From the cell containing the given text, extract its center point as (x, y) coordinate. 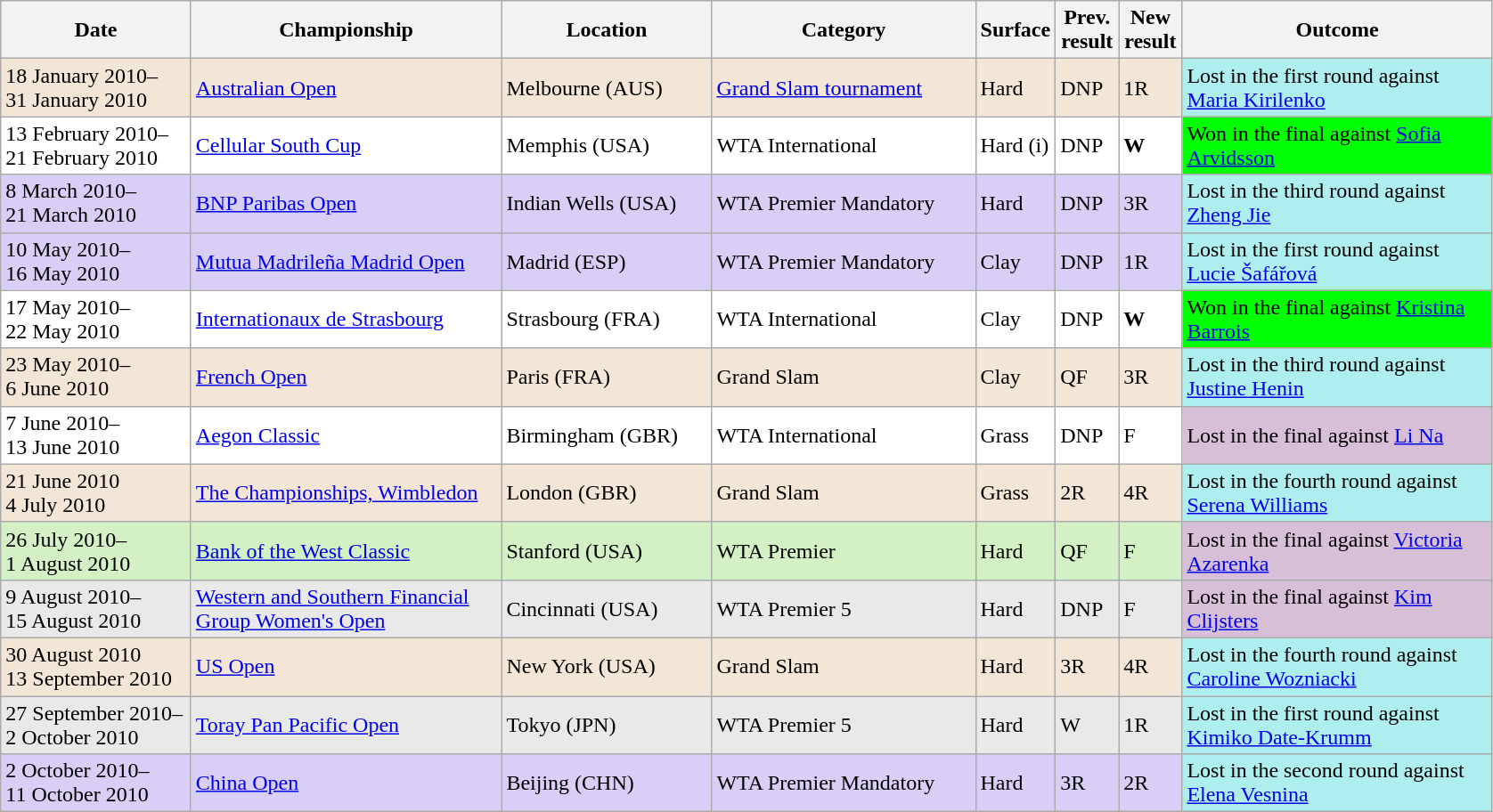
2 October 2010–11 October 2010 (96, 784)
30 August 201013 September 2010 (96, 666)
Lost in the third round against Zheng Jie (1338, 203)
17 May 2010–22 May 2010 (96, 319)
26 July 2010–1 August 2010 (96, 550)
Mutua Madrileña Madrid Open (346, 262)
21 June 20104 July 2010 (96, 493)
Lost in the first round against Lucie Šafářová (1338, 262)
Aegon Classic (346, 434)
Lost in the third round against Justine Henin (1338, 378)
Lost in the first round against Kimiko Date-Krumm (1338, 725)
Lost in the final against Li Na (1338, 434)
Lost in the first round against Maria Kirilenko (1338, 87)
Internationaux de Strasbourg (346, 319)
Date (96, 30)
BNP Paribas Open (346, 203)
Lost in the final against Kim Clijsters (1338, 609)
Grand Slam tournament (844, 87)
New result (1151, 30)
Lost in the final against Victoria Azarenka (1338, 550)
Surface (1016, 30)
Stanford (USA) (607, 550)
Lost in the second round against Elena Vesnina (1338, 784)
23 May 2010–6 June 2010 (96, 378)
Western and Southern Financial Group Women's Open (346, 609)
Lost in the fourth round against Caroline Wozniacki (1338, 666)
Birmingham (GBR) (607, 434)
Won in the final against Sofia Arvidsson (1338, 146)
10 May 2010–16 May 2010 (96, 262)
Melbourne (AUS) (607, 87)
WTA Premier (844, 550)
Tokyo (JPN) (607, 725)
Bank of the West Classic (346, 550)
Outcome (1338, 30)
Championship (346, 30)
Toray Pan Pacific Open (346, 725)
Lost in the fourth round against Serena Williams (1338, 493)
Prev. result (1087, 30)
9 August 2010–15 August 2010 (96, 609)
13 February 2010–21 February 2010 (96, 146)
Paris (FRA) (607, 378)
Indian Wells (USA) (607, 203)
Hard (i) (1016, 146)
Memphis (USA) (607, 146)
27 September 2010–2 October 2010 (96, 725)
China Open (346, 784)
Cincinnati (USA) (607, 609)
Cellular South Cup (346, 146)
Won in the final against Kristina Barrois (1338, 319)
18 January 2010–31 January 2010 (96, 87)
Beijing (CHN) (607, 784)
Location (607, 30)
Category (844, 30)
Strasbourg (FRA) (607, 319)
8 March 2010–21 March 2010 (96, 203)
Australian Open (346, 87)
New York (USA) (607, 666)
London (GBR) (607, 493)
7 June 2010–13 June 2010 (96, 434)
The Championships, Wimbledon (346, 493)
French Open (346, 378)
Madrid (ESP) (607, 262)
US Open (346, 666)
